Capture the cell that displays the provided text and extract its (X, Y) central coordinate. 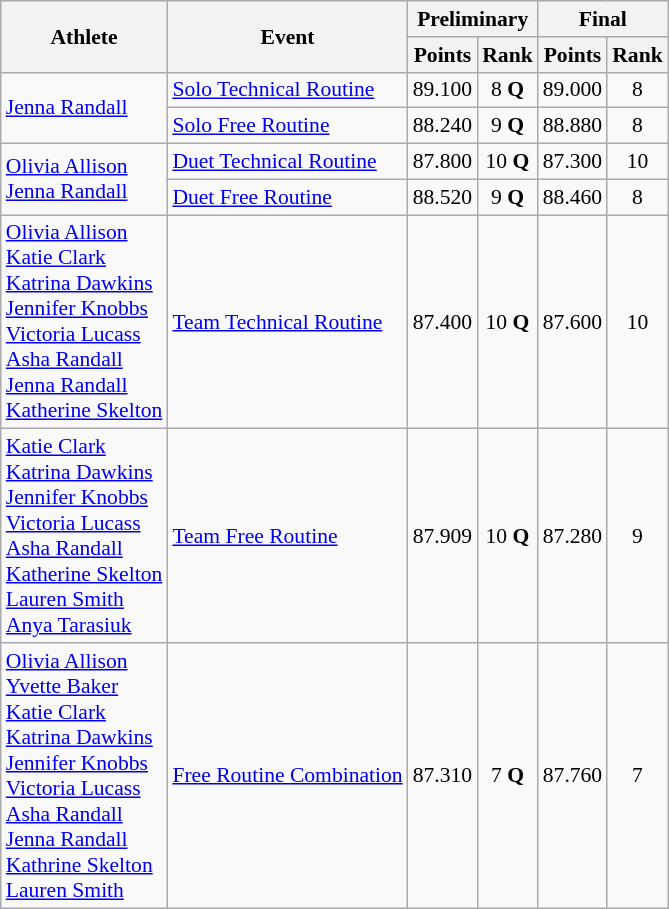
88.460 (572, 197)
88.240 (442, 126)
Athlete (84, 36)
87.600 (572, 322)
87.300 (572, 162)
Event (287, 36)
Duet Technical Routine (287, 162)
Solo Free Routine (287, 126)
87.760 (572, 776)
87.400 (442, 322)
Olivia AllisonJenna Randall (84, 180)
7 Q (508, 776)
89.100 (442, 90)
88.880 (572, 126)
Team Technical Routine (287, 322)
7 (638, 776)
Final (603, 19)
Duet Free Routine (287, 197)
87.280 (572, 536)
Olivia AllisonYvette BakerKatie ClarkKatrina DawkinsJennifer KnobbsVictoria LucassAsha RandallJenna RandallKathrine SkeltonLauren Smith (84, 776)
87.800 (442, 162)
Team Free Routine (287, 536)
Preliminary (473, 19)
89.000 (572, 90)
Katie ClarkKatrina DawkinsJennifer KnobbsVictoria LucassAsha RandallKatherine SkeltonLauren SmithAnya Tarasiuk (84, 536)
Jenna Randall (84, 108)
8 Q (508, 90)
Free Routine Combination (287, 776)
88.520 (442, 197)
87.909 (442, 536)
Olivia AllisonKatie ClarkKatrina DawkinsJennifer KnobbsVictoria LucassAsha RandallJenna RandallKatherine Skelton (84, 322)
9 (638, 536)
Solo Technical Routine (287, 90)
87.310 (442, 776)
